Provide the (X, Y) coordinate of the cell's center where the given text is located.  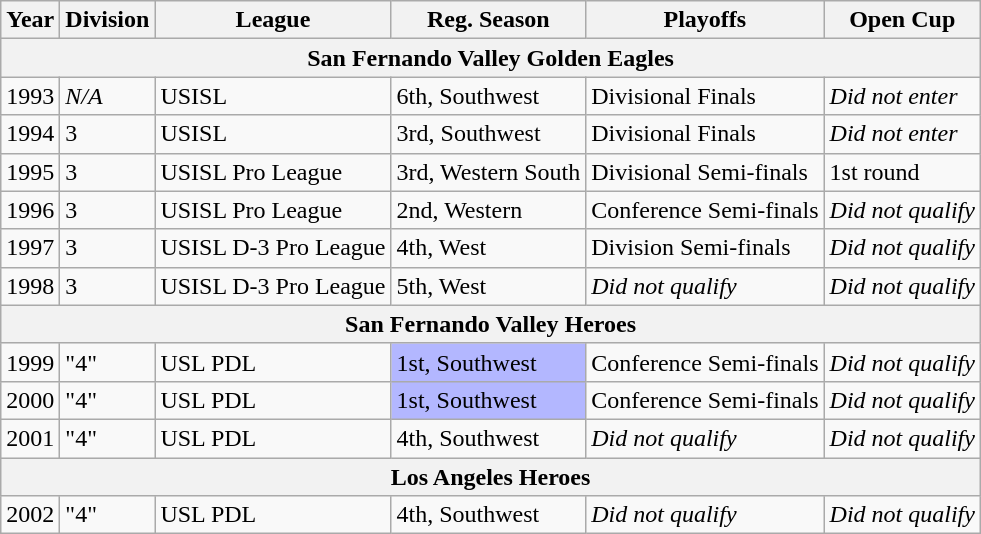
Division Semi-finals (705, 248)
Division (108, 20)
3rd, Western South (488, 172)
N/A (108, 96)
Playoffs (705, 20)
1st round (902, 172)
Year (30, 20)
2000 (30, 400)
1993 (30, 96)
Open Cup (902, 20)
5th, West (488, 286)
2001 (30, 438)
1998 (30, 286)
1997 (30, 248)
1996 (30, 210)
League (273, 20)
1999 (30, 362)
1995 (30, 172)
2nd, Western (488, 210)
San Fernando Valley Golden Eagles (491, 58)
San Fernando Valley Heroes (491, 324)
3rd, Southwest (488, 134)
Divisional Semi-finals (705, 172)
1994 (30, 134)
4th, West (488, 248)
Los Angeles Heroes (491, 477)
6th, Southwest (488, 96)
2002 (30, 515)
Reg. Season (488, 20)
